Pinpoint the cell where the given text exists, returning its [x, y] midpoint coordinate. 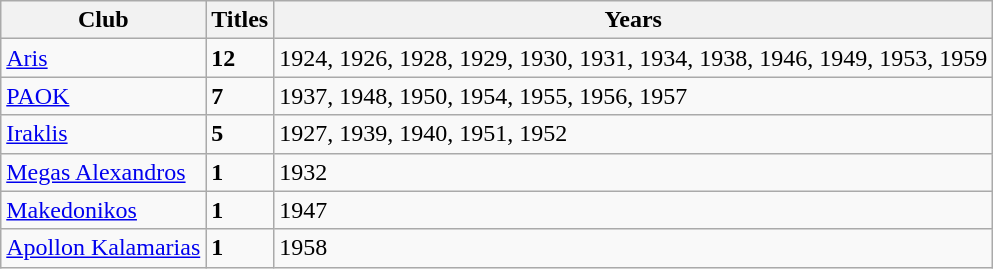
1947 [634, 210]
12 [240, 58]
1924, 1926, 1928, 1929, 1930, 1931, 1934, 1938, 1946, 1949, 1953, 1959 [634, 58]
Years [634, 20]
1958 [634, 248]
7 [240, 96]
1937, 1948, 1950, 1954, 1955, 1956, 1957 [634, 96]
1932 [634, 172]
PAOK [104, 96]
Aris [104, 58]
Titles [240, 20]
5 [240, 134]
Apollon Kalamarias [104, 248]
Makedonikos [104, 210]
Iraklis [104, 134]
Megas Alexandros [104, 172]
1927, 1939, 1940, 1951, 1952 [634, 134]
Club [104, 20]
